Detect which cell encompasses the target text, then output its [X, Y] center coordinate. 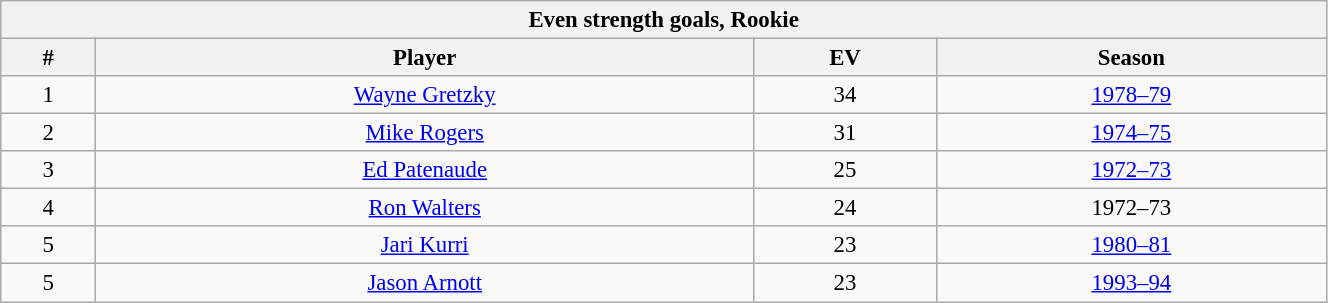
2 [48, 133]
34 [846, 95]
Season [1131, 58]
Ron Walters [425, 208]
1974–75 [1131, 133]
Ed Patenaude [425, 170]
Jari Kurri [425, 245]
1993–94 [1131, 283]
24 [846, 208]
Even strength goals, Rookie [664, 20]
EV [846, 58]
Mike Rogers [425, 133]
1978–79 [1131, 95]
3 [48, 170]
31 [846, 133]
Jason Arnott [425, 283]
4 [48, 208]
Wayne Gretzky [425, 95]
25 [846, 170]
1980–81 [1131, 245]
1 [48, 95]
Player [425, 58]
# [48, 58]
